Extract the [x, y] coordinate from the center of the cell holding the provided text.  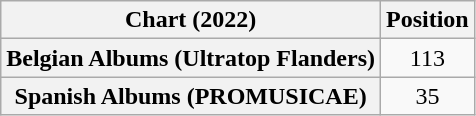
Belgian Albums (Ultratop Flanders) [191, 58]
Position [428, 20]
Spanish Albums (PROMUSICAE) [191, 96]
35 [428, 96]
Chart (2022) [191, 20]
113 [428, 58]
